Determine the [X, Y] coordinate at the center of the cell enclosing the given text.  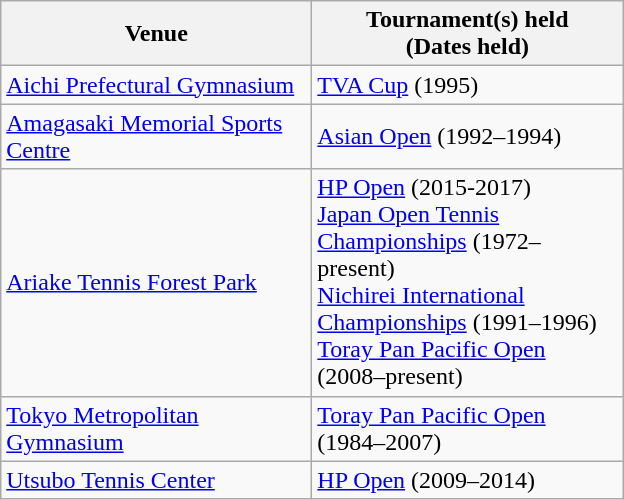
Toray Pan Pacific Open (1984–2007) [468, 428]
Utsubo Tennis Center [156, 480]
Asian Open (1992–1994) [468, 136]
Aichi Prefectural Gymnasium [156, 85]
Tournament(s) held(Dates held) [468, 34]
TVA Cup (1995) [468, 85]
Amagasaki Memorial Sports Centre [156, 136]
HP Open (2009–2014) [468, 480]
Ariake Tennis Forest Park [156, 282]
Venue [156, 34]
Tokyo Metropolitan Gymnasium [156, 428]
